Extract the (X, Y) coordinate from the center of the cell holding the provided text.  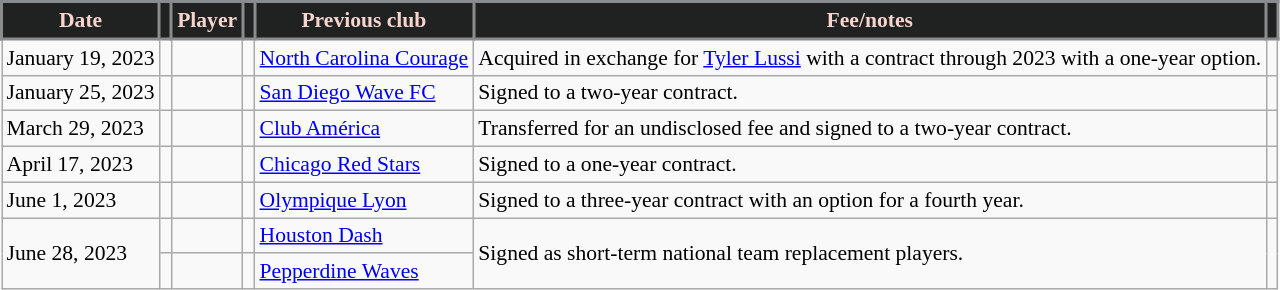
Signed to a three-year contract with an option for a fourth year. (870, 200)
Previous club (364, 20)
Signed to a one-year contract. (870, 165)
North Carolina Courage (364, 57)
Chicago Red Stars (364, 165)
Fee/notes (870, 20)
January 19, 2023 (81, 57)
Pepperdine Waves (364, 272)
March 29, 2023 (81, 129)
Signed to a two-year contract. (870, 93)
June 1, 2023 (81, 200)
Signed as short-term national team replacement players. (870, 254)
Houston Dash (364, 236)
Olympique Lyon (364, 200)
January 25, 2023 (81, 93)
San Diego Wave FC (364, 93)
Player (207, 20)
April 17, 2023 (81, 165)
Transferred for an undisclosed fee and signed to a two-year contract. (870, 129)
Acquired in exchange for Tyler Lussi with a contract through 2023 with a one-year option. (870, 57)
Date (81, 20)
June 28, 2023 (81, 254)
Club América (364, 129)
